Output the (X, Y) coordinate of the center of the cell containing the given text.  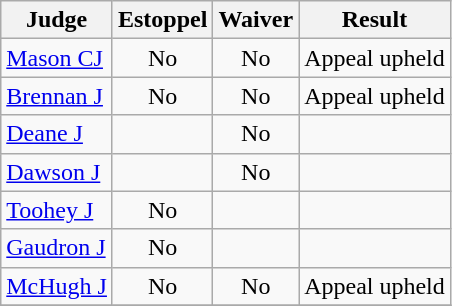
Toohey J (57, 210)
Gaudron J (57, 248)
Estoppel (162, 20)
Deane J (57, 134)
Judge (57, 20)
McHugh J (57, 286)
Mason CJ (57, 58)
Dawson J (57, 172)
Brennan J (57, 96)
Result (375, 20)
Waiver (256, 20)
